Output the [x, y] coordinate of the center of the cell containing the given text.  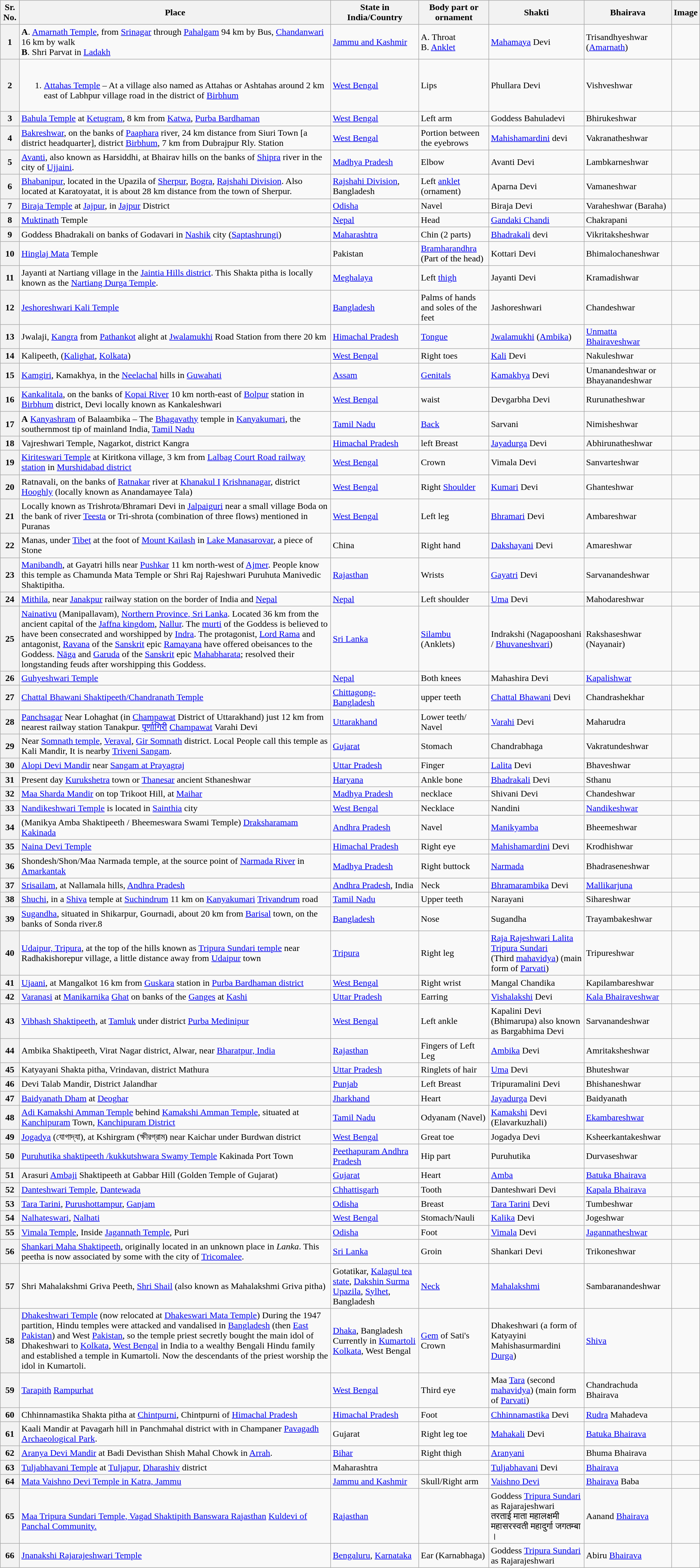
Andhra Pradesh [375, 827]
Chhinnamastika Devi [536, 1415]
Goddess Tripura Sundari as Rajarajeshwariतरताई माता महालक्षमी महासरस्वती महादुर्गा जगतम्बा । [536, 1516]
Right toes [454, 356]
Bheemeshwar [628, 827]
Sr. No. [10, 13]
Krodhishwar [628, 847]
Bhramari Devi [536, 516]
10 [10, 254]
Goddess Bhadrakali on banks of Godavari in Nashik city (Saptashrungi) [175, 234]
Bahula Temple at Ketugram, 8 km from Katwa, Purba Bardhaman [175, 119]
Image [686, 13]
8 [10, 220]
Bhishaneshwar [628, 1084]
Mata Vaishno Devi Temple in Katra, Jammu [175, 1482]
26 [10, 678]
Guhyeshwari Temple [175, 678]
Jogadya (যোগাদ্যা), at Kshirgram (ক্ষীরগ্রাম) near Kaichar under Burdwan district [175, 1137]
Nakuleshwar [628, 356]
42 [10, 997]
Lambkarneshwar [628, 162]
Rurunatheshwar [628, 399]
Right eye [454, 847]
Kiriteswari Temple at Kiritkona village, 3 km from Lalbag Court Road railway station in Murshidabad district [175, 462]
Varaheshwar (Baraha) [628, 206]
Chittagong-Bangladesh [375, 697]
Vishalakshi Devi [536, 997]
Gayatri Devi [536, 575]
24 [10, 599]
Ambika Shaktipeeth, Virat Nagar district, Alwar, near Bharatpur, India [175, 1050]
28 [10, 722]
Left anklet (ornament) [454, 186]
State in India/Country [375, 13]
Goddess Bahuladevi [536, 119]
Andhra Pradesh, India [375, 885]
Vakratundeshwar [628, 746]
Uttarakhand [375, 722]
4 [10, 138]
Aanand Bhairava [628, 1516]
66 [10, 1556]
Amareshwar [628, 545]
Trayambakeshwar [628, 918]
Chin (2 parts) [454, 234]
Chhinnamastika Shakta pitha at Chintpurni, Chintpurni of Himachal Pradesh [175, 1415]
59 [10, 1390]
Kapala Bhairava [628, 1190]
Dhaka, BangladeshCurrently in Kumartoli Kolkata, West Bengal [375, 1340]
Ringlets of hair [454, 1070]
Ankle bone [454, 780]
Body part or ornament [454, 13]
17 [10, 424]
Near Somnath temple, Veraval, Gir Somnath district. Local People call this temple as Kali Mandir, It is nearby Triveni Sangam. [175, 746]
Genitals [454, 375]
Vibhash Shaktipeeth, at Tamluk under district Purba Medinipur [175, 1021]
Kala Bhairaveshwar [628, 997]
Jagannatheshwar [628, 1232]
Devi Talab Mandir, District Jalandhar [175, 1084]
Kapalini Devi (Bhimarupa) also known as Bargabhima Devi [536, 1021]
Avanti, also known as Harsiddhi, at Bhairav hills on the banks of Shipra river in the city of Ujjaini. [175, 162]
Indrakshi (Nagapooshani / Bhuvaneshvari) [536, 639]
Both knees [454, 678]
32 [10, 794]
23 [10, 575]
Maa Tara (second mahavidya) (main form of Parvati) [536, 1390]
Tarapith Rampurhat [175, 1390]
Adi Kamakshi Amman Temple behind Kamakshi Amman Temple, situated at Kanchipuram Town, Kanchipuram District [175, 1117]
Tripureshwar [628, 953]
Ekambareshwar [628, 1117]
Right leg toe [454, 1434]
waist [454, 399]
Chandrabhaga [536, 746]
21 [10, 516]
Back [454, 424]
Nandini [536, 808]
Maa Sharda Mandir on top Trikoot Hill, at Maihar [175, 794]
2 [10, 85]
Narayani [536, 899]
Abiru Bhairava [628, 1556]
Dakshayani Devi [536, 545]
Shuchi, in a Shiva temple at Suchindrum 11 km on Kanyakumari Trivandrum road [175, 899]
Amritaksheshwar [628, 1050]
Phullara Devi [536, 85]
Ksheerkantakeshwar [628, 1137]
Vaishno Devi [536, 1482]
Vishveshwar [628, 85]
Third eye [454, 1390]
31 [10, 780]
36 [10, 866]
Shankari Devi [536, 1251]
Srisailam, at Nallamala hills, Andhra Pradesh [175, 885]
Sanvarteshwar [628, 462]
Meghalaya [375, 277]
7 [10, 206]
65 [10, 1516]
Lalita Devi [536, 765]
Varanasi at Manikarnika Ghat on banks of the Ganges at Kashi [175, 997]
Sarvani [536, 424]
35 [10, 847]
A Kanyashram of Balaambika – The Bhagavathy temple in Kanyakumari, the southernmost tip of mainland India, Tamil Nadu [175, 424]
Attahas Temple – At a village also named as Attahas or Ashtahas around 2 km east of Labhpur village road in the district of Birbhum [175, 85]
Bhuma Bhairava [628, 1453]
15 [10, 375]
Manikyamba [536, 827]
Place [175, 13]
Tara Tarini, Purushottampur, Ganjam [175, 1204]
Vikritaksheshwar [628, 234]
Ambareshwar [628, 516]
Mangal Chandika [536, 982]
Kramadishwar [628, 277]
3 [10, 119]
38 [10, 899]
Sugandha, situated in Shikarpur, Gournadi, about 20 km from Barisal town, on the banks of Sonda river.8 [175, 918]
16 [10, 399]
Udaipur, Tripura, at the top of the hills known as Tripura Sundari temple near Radhakishorepur village, a little distance away from Udaipur town [175, 953]
Groin [454, 1251]
Stomach/Nauli [454, 1218]
5 [10, 162]
Portion between the eyebrows [454, 138]
Haryana [375, 780]
Tripuramalini Devi [536, 1084]
Biraja Devi [536, 206]
Sihareshwar [628, 899]
64 [10, 1482]
Kapalishwar [628, 678]
Left Breast [454, 1084]
Right leg [454, 953]
Shankari Maha Shaktipeeth, originally located in an unknown place in Lanka. This peetha is now associated by some with the city of Tricomalee. [175, 1251]
Left ankle [454, 1021]
Sthanu [628, 780]
51 [10, 1175]
Vimala Temple, Inside Jagannath Temple, Puri [175, 1232]
Stomach [454, 746]
53 [10, 1204]
63 [10, 1467]
47 [10, 1098]
Tripura [375, 953]
Bramharandhra (Part of the head) [454, 254]
Ambika Devi [536, 1050]
Devgarbha Devi [536, 399]
Chhattisgarh [375, 1190]
Chakrapani [628, 220]
1 [10, 42]
Right buttock [454, 866]
Kapilambareshwar [628, 982]
Nose [454, 918]
Sambaranandeshwar [628, 1286]
Baidyanath [628, 1098]
Danteshwari Devi [536, 1190]
Kumari Devi [536, 487]
Rakshaseshwar (Nayanair) [628, 639]
19 [10, 462]
Alopi Devi Mandir near Sangam at Prayagraj [175, 765]
Bhimalochaneshwar [628, 254]
12 [10, 307]
Jayanti Devi [536, 277]
Present day Kurukshetra town or Thanesar ancient Sthaneshwar [175, 780]
Varahi Devi [536, 722]
Nandikeshwari Temple is located in Sainthia city [175, 808]
37 [10, 885]
Upper teeth [454, 899]
61 [10, 1434]
Head [454, 220]
Earring [454, 997]
43 [10, 1021]
Narmada [536, 866]
Fingers of Left Leg [454, 1050]
Ratnavali, on the banks of Ratnakar river at Khanakul I Krishnanagar, district Hooghly (locally known as Anandamayee Tala) [175, 487]
Amba [536, 1175]
Tooth [454, 1190]
Finger [454, 765]
56 [10, 1251]
41 [10, 982]
49 [10, 1137]
18 [10, 443]
Aranya Devi Mandir at Badi Devisthan Shish Mahal Chowk in Arrah. [175, 1453]
Maa Tripura Sundari Temple, Vagad Shaktipith Banswara Rajasthan Kuldevi of Panchal Community. [175, 1516]
Shakti [536, 13]
48 [10, 1117]
Mahashira Devi [536, 678]
Right Shoulder [454, 487]
Right thigh [454, 1453]
Palms of hands and soles of the feet [454, 307]
Katyayani Shakta pitha, Vrindavan, district Mathura [175, 1070]
Pakistan [375, 254]
Jogeshwar [628, 1218]
Gandaki Chandi [536, 220]
Left leg [454, 516]
Chattal Bhawani Devi [536, 697]
Chattal Bhawani Shaktipeeth/Chandranath Temple [175, 697]
Kankalitala, on the banks of Kopai River 10 km north-east of Bolpur station in Birbhum district, Devi locally known as Kankaleshwari [175, 399]
Gotatikar, Kalagul tea state, Dakshin Surma Upazila, Sylhet, Bangladesh [375, 1286]
Kamgiri, Kamakhya, in the Neelachal hills in Guwahati [175, 375]
Puruhutika shaktipeeth /kukkutshwara Swamy Temple Kakinada Port Town [175, 1156]
Trikoneshwar [628, 1251]
Mahamaya Devi [536, 42]
39 [10, 918]
Great toe [454, 1137]
Crown [454, 462]
Right wrist [454, 982]
45 [10, 1070]
Durvaseshwar [628, 1156]
Kali Devi [536, 356]
Wrists [454, 575]
Bihar [375, 1453]
14 [10, 356]
Assam [375, 375]
Naina Devi Temple [175, 847]
Aranyani [536, 1453]
Tuljabhavani Devi [536, 1467]
Jashoreshwari [536, 307]
Tongue [454, 337]
Vakranatheshwar [628, 138]
Ear (Karnabhaga) [454, 1556]
Vajreshwari Temple, Nagarkot, district Kangra [175, 443]
Danteshwari Temple, Dantewada [175, 1190]
Rajshahi Division, Bangladesh [375, 186]
Sugandha [536, 918]
Kalika Devi [536, 1218]
Bhairava Baba [628, 1482]
46 [10, 1084]
Jayanti at Nartiang village in the Jaintia Hills district. This Shakta pitha is locally known as the Nartiang Durga Temple. [175, 277]
Unmatta Bhairaveshwar [628, 337]
Mithila, near Janakpur railway station on the border of India and Nepal [175, 599]
upper teeth [454, 697]
Kalipeeth, (Kalighat, Kolkata) [175, 356]
Ghanteshwar [628, 487]
Jnanakshi Rajarajeshwari Temple [175, 1556]
Tuljabhavani Temple at Tuljapur, Dharashiv district [175, 1467]
58 [10, 1340]
Avanti Devi [536, 162]
Arasuri Ambaji Shaktipeeth at Gabbar Hill (Golden Temple of Gujarat) [175, 1175]
Puruhutika [536, 1156]
Mahalakshmi [536, 1286]
Nalhateswari, Nalhati [175, 1218]
Bhuteshwar [628, 1070]
Vamaneshwar [628, 186]
(Manikya Amba Shaktipeeth / Bheemeswara Swami Temple) Draksharamam Kakinada [175, 827]
Chandrachuda Bhairava [628, 1390]
Mahishamardini devi [536, 138]
Maharudra [628, 722]
Chandrashekhar [628, 697]
Hip part [454, 1156]
Kaali Mandir at Pavagarh hill in Panchmahal district with in Champaner Pavagadh Archaeological Park. [175, 1434]
Nandikeshwar [628, 808]
Bengaluru, Karnataka [375, 1556]
Rudra Mahadeva [628, 1415]
Kamakshi Devi (Elavarkuzhali) [536, 1117]
Lips [454, 85]
Umanandeshwar or Bhayanandeshwar [628, 375]
Jharkhand [375, 1098]
27 [10, 697]
A. Amarnath Temple, from Srinagar through Pahalgam 94 km by Bus, Chandanwari 16 km by walkB. Shri Parvat in Ladakh [175, 42]
Tumbeshwar [628, 1204]
34 [10, 827]
50 [10, 1156]
33 [10, 808]
Jogadya Devi [536, 1137]
Left arm [454, 119]
Skull/Right arm [454, 1482]
40 [10, 953]
Muktinath Temple [175, 220]
44 [10, 1050]
Bhadrakali Devi [536, 780]
22 [10, 545]
25 [10, 639]
13 [10, 337]
Bhramarambika Devi [536, 885]
Baidyanath Dham at Deoghar [175, 1098]
Kottari Devi [536, 254]
Manas, under Tibet at the foot of Mount Kailash in Lake Manasarovar, a piece of Stone [175, 545]
Mahakali Devi [536, 1434]
Bhadraseneshwar [628, 866]
Abhirunatheshwar [628, 443]
52 [10, 1190]
Breast [454, 1204]
Elbow [454, 162]
left Breast [454, 443]
30 [10, 765]
11 [10, 277]
57 [10, 1286]
necklace [454, 794]
Mahodareshwar [628, 599]
Lower teeth/ Navel [454, 722]
29 [10, 746]
Panchsagar Near Lohaghat (in Champawat District of Uttarakhand) just 12 km from nearest railway station Tanakpur. पूर्णागिरी Champawat Varahi Devi [175, 722]
Left shoulder [454, 599]
Bhirukeshwar [628, 119]
20 [10, 487]
Punjab [375, 1084]
Shri Mahalakshmi Griva Peeth, Shri Shail (also known as Mahalakshmi Griva pitha) [175, 1286]
China [375, 545]
Nimisheshwar [628, 424]
6 [10, 186]
Bhadrakali devi [536, 234]
Jeshoreshwari Kali Temple [175, 307]
Hinglaj Mata Temple [175, 254]
Mahishamardini Devi [536, 847]
62 [10, 1453]
Aparna Devi [536, 186]
9 [10, 234]
Shiva [628, 1340]
Peethapuram Andhra Pradesh [375, 1156]
Left thigh [454, 277]
55 [10, 1232]
Shivani Devi [536, 794]
Dhakeshwari (a form of Katyayini Mahishasurmardini Durga) [536, 1340]
A. ThroatB. Anklet [454, 42]
Biraja Temple at Jajpur, in Jajpur District [175, 206]
Jwalamukhi (Ambika) [536, 337]
Bhaveshwar [628, 765]
Necklace [454, 808]
60 [10, 1415]
Jwalaji, Kangra from Pathankot alight at Jwalamukhi Road Station from there 20 km [175, 337]
54 [10, 1218]
Shondesh/Shon/Maa Narmada temple, at the source point of Narmada River in Amarkantak [175, 866]
Goddess Tripura Sundari as Rajarajeshwari [536, 1556]
Ujaani, at Mangalkot 16 km from Guskara station in Purba Bardhaman district [175, 982]
Trisandhyeshwar (Amarnath) [628, 42]
Mallikarjuna [628, 885]
Odyanam (Navel) [454, 1117]
Right hand [454, 545]
Silambu (Anklets) [454, 639]
Tara Tarini Devi [536, 1204]
Kamakhya Devi [536, 375]
Raja Rajeshwari Lalita Tripura Sundari(Third mahavidya) (main form of Parvati) [536, 953]
Gem of Sati's Crown [454, 1340]
